Extract the (x, y) coordinate from the center of the cell holding the provided text.  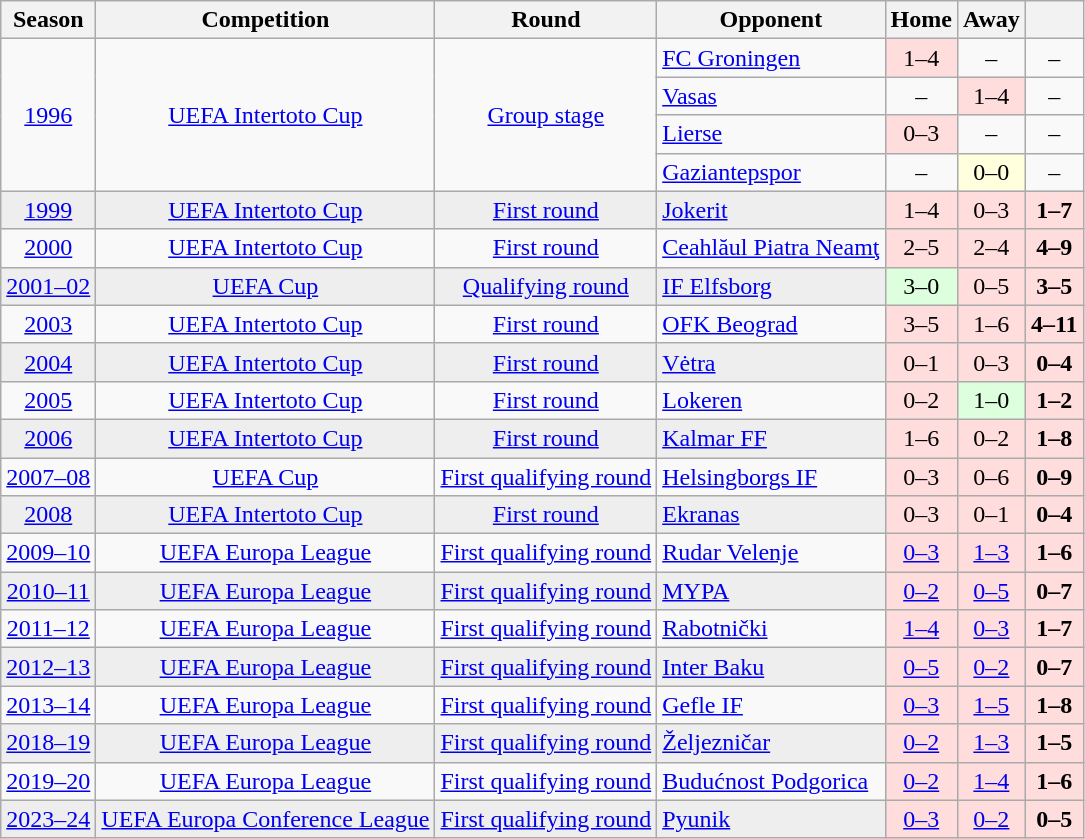
Jokerit (771, 210)
2006 (48, 438)
Ceahlăul Piatra Neamţ (771, 248)
2010–11 (48, 591)
Qualifying round (546, 286)
Gaziantepspor (771, 172)
2–5 (921, 248)
2007–08 (48, 477)
Away (991, 20)
Željezničar (771, 743)
0–6 (991, 477)
Helsingborgs IF (771, 477)
Season (48, 20)
FC Groningen (771, 58)
2003 (48, 324)
2009–10 (48, 553)
0–0 (991, 172)
Vasas (771, 96)
2–4 (991, 248)
OFK Beograd (771, 324)
2019–20 (48, 781)
Lokeren (771, 400)
UEFA Europa Conference League (266, 819)
Vėtra (771, 362)
1999 (48, 210)
Opponent (771, 20)
Rabotnički (771, 629)
MYPA (771, 591)
Kalmar FF (771, 438)
Ekranas (771, 515)
Rudar Velenje (771, 553)
Gefle IF (771, 705)
2000 (48, 248)
0–9 (1054, 477)
Competition (266, 20)
4–9 (1054, 248)
1996 (48, 115)
Inter Baku (771, 667)
1–2 (1054, 400)
3–0 (921, 286)
Round (546, 20)
4–11 (1054, 324)
IF Elfsborg (771, 286)
2013–14 (48, 705)
2008 (48, 515)
Budućnost Podgorica (771, 781)
Pyunik (771, 819)
2005 (48, 400)
1–0 (991, 400)
2012–13 (48, 667)
2011–12 (48, 629)
Home (921, 20)
2004 (48, 362)
2023–24 (48, 819)
2018–19 (48, 743)
Lierse (771, 134)
Group stage (546, 115)
2001–02 (48, 286)
